Return the (X, Y) coordinate for the center point of the cell that contains the specified text.  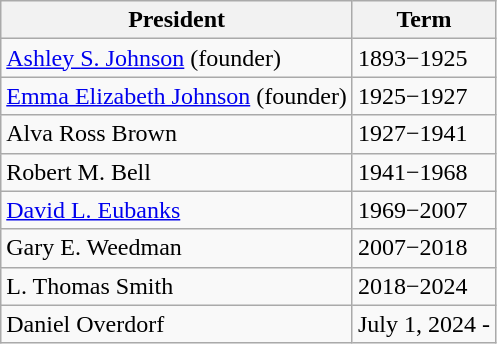
Alva Ross Brown (177, 134)
Emma Elizabeth Johnson (founder) (177, 96)
1927−1941 (424, 134)
Gary E. Weedman (177, 248)
July 1, 2024 - (424, 324)
David L. Eubanks (177, 210)
Daniel Overdorf (177, 324)
1925−1927 (424, 96)
Robert M. Bell (177, 172)
L. Thomas Smith (177, 286)
Ashley S. Johnson (founder) (177, 58)
2018−2024 (424, 286)
Term (424, 20)
1893−1925 (424, 58)
1969−2007 (424, 210)
President (177, 20)
2007−2018 (424, 248)
1941−1968 (424, 172)
